Return the (X, Y) coordinate for the center point of the cell that contains the specified text.  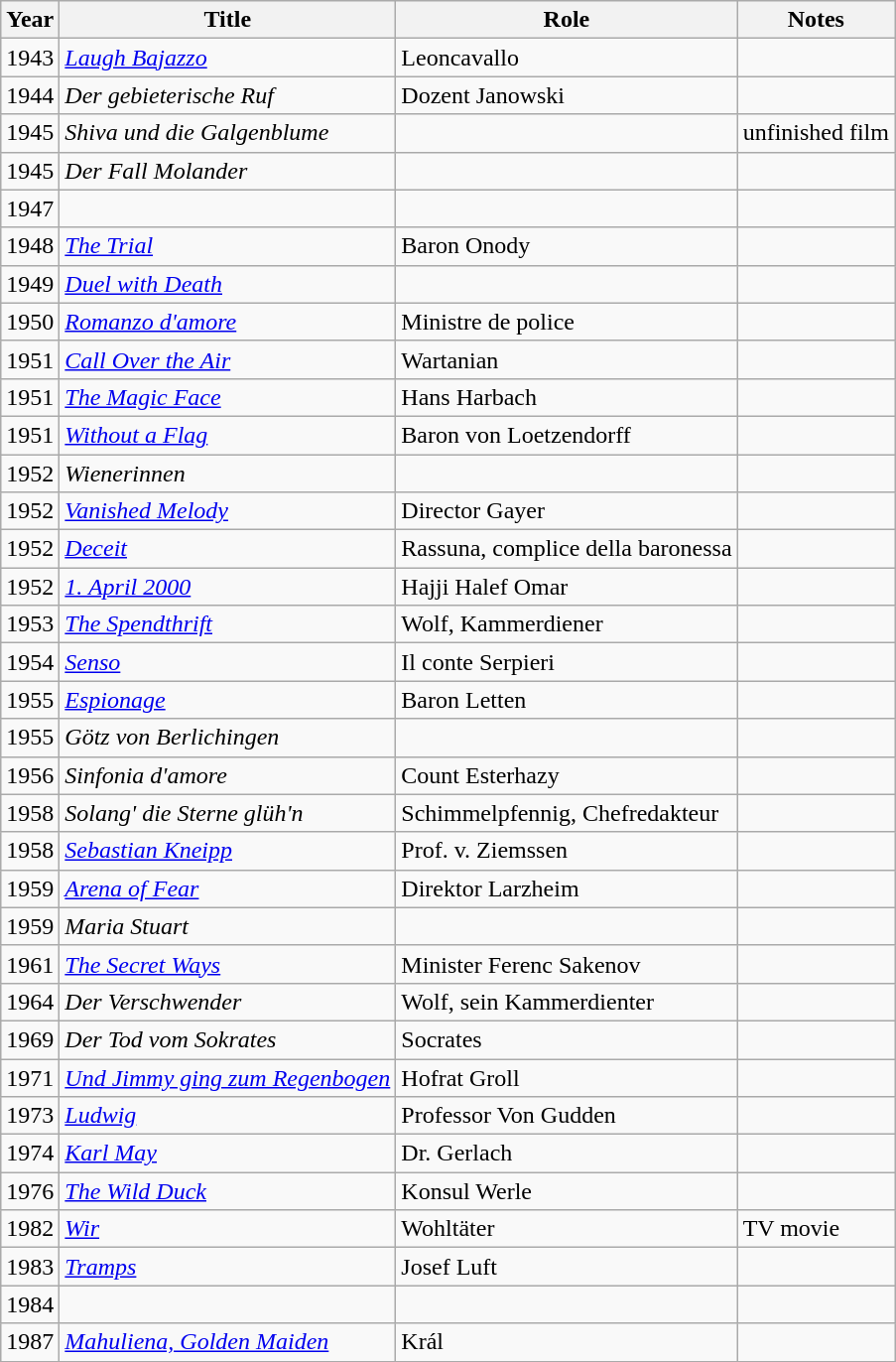
1976 (30, 1191)
Maria Stuart (228, 926)
Baron von Loetzendorff (567, 435)
1953 (30, 624)
Il conte Serpieri (567, 662)
1947 (30, 208)
Wohltäter (567, 1229)
1983 (30, 1267)
Tramps (228, 1267)
1964 (30, 1002)
Der Verschwender (228, 1002)
Dr. Gerlach (567, 1154)
Deceit (228, 549)
Call Over the Air (228, 359)
1944 (30, 95)
Baron Letten (567, 700)
Hajji Halef Omar (567, 587)
Wartanian (567, 359)
1949 (30, 284)
1984 (30, 1304)
Hans Harbach (567, 397)
Duel with Death (228, 284)
Notes (816, 20)
Und Jimmy ging zum Regenbogen (228, 1077)
Year (30, 20)
Wienerinnen (228, 474)
Socrates (567, 1039)
Baron Onody (567, 246)
1987 (30, 1342)
Josef Luft (567, 1267)
The Magic Face (228, 397)
Konsul Werle (567, 1191)
Espionage (228, 700)
1969 (30, 1039)
Wolf, Kammerdiener (567, 624)
Solang' die Sterne glüh'n (228, 813)
1974 (30, 1154)
Title (228, 20)
Mahuliena, Golden Maiden (228, 1342)
Laugh Bajazzo (228, 58)
Count Esterhazy (567, 775)
Wolf, sein Kammerdienter (567, 1002)
Rassuna, complice della baronessa (567, 549)
Minister Ferenc Sakenov (567, 964)
Role (567, 20)
1971 (30, 1077)
The Secret Ways (228, 964)
Wir (228, 1229)
1973 (30, 1116)
1. April 2000 (228, 587)
1943 (30, 58)
Der Fall Molander (228, 171)
Prof. v. Ziemssen (567, 851)
Professor Von Gudden (567, 1116)
Vanished Melody (228, 511)
Shiva und die Galgenblume (228, 133)
TV movie (816, 1229)
Sinfonia d'amore (228, 775)
The Spendthrift (228, 624)
Schimmelpfennig, Chefredakteur (567, 813)
Hofrat Groll (567, 1077)
Der gebieterische Ruf (228, 95)
Sebastian Kneipp (228, 851)
1948 (30, 246)
unfinished film (816, 133)
Ludwig (228, 1116)
Král (567, 1342)
Without a Flag (228, 435)
The Wild Duck (228, 1191)
Ministre de police (567, 322)
Director Gayer (567, 511)
1982 (30, 1229)
Romanzo d'amore (228, 322)
1950 (30, 322)
Der Tod vom Sokrates (228, 1039)
Dozent Janowski (567, 95)
1961 (30, 964)
Direktor Larzheim (567, 888)
Karl May (228, 1154)
1954 (30, 662)
Arena of Fear (228, 888)
Leoncavallo (567, 58)
Senso (228, 662)
The Trial (228, 246)
1956 (30, 775)
Götz von Berlichingen (228, 738)
